Capture the cell that displays the provided text and extract its (X, Y) central coordinate. 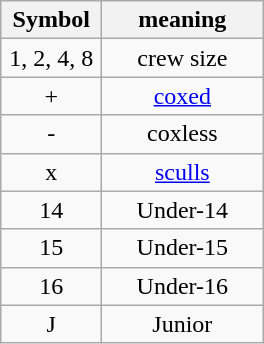
Under-16 (182, 286)
sculls (182, 172)
16 (52, 286)
Under-14 (182, 210)
coxless (182, 134)
x (52, 172)
crew size (182, 58)
meaning (182, 20)
+ (52, 96)
1, 2, 4, 8 (52, 58)
Symbol (52, 20)
14 (52, 210)
15 (52, 248)
Under-15 (182, 248)
coxed (182, 96)
Junior (182, 324)
J (52, 324)
- (52, 134)
